For the text-containing cell, return its midpoint in (x, y) coordinate format. 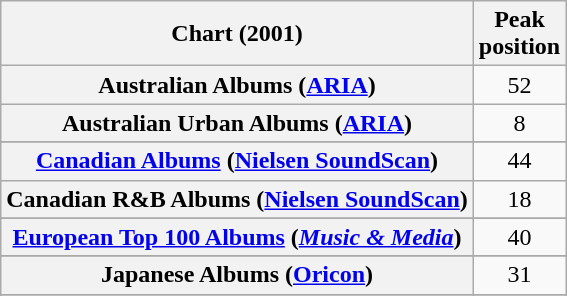
52 (519, 85)
Australian Urban Albums (ARIA) (238, 123)
8 (519, 123)
Japanese Albums (Oricon) (238, 275)
Canadian Albums (Nielsen SoundScan) (238, 161)
18 (519, 199)
Peak position (519, 34)
European Top 100 Albums (Music & Media) (238, 237)
Chart (2001) (238, 34)
31 (519, 275)
40 (519, 237)
Australian Albums (ARIA) (238, 85)
44 (519, 161)
Canadian R&B Albums (Nielsen SoundScan) (238, 199)
